Pinpoint the cell where the given text exists, returning its [X, Y] midpoint coordinate. 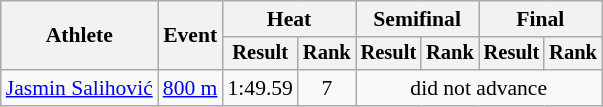
Final [540, 19]
did not advance [479, 88]
800 m [190, 88]
Semifinal [418, 19]
7 [327, 88]
1:49.59 [260, 88]
Event [190, 36]
Athlete [80, 36]
Jasmin Salihović [80, 88]
Heat [288, 19]
